Capture the cell that displays the provided text and extract its [X, Y] central coordinate. 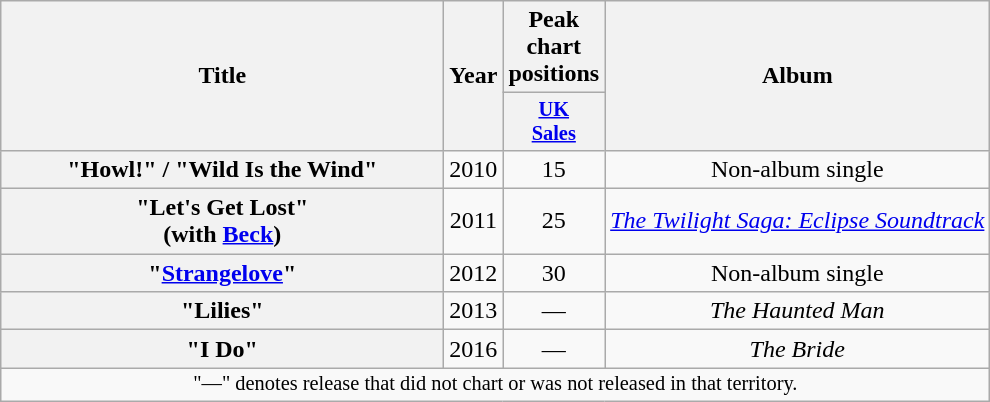
15 [554, 169]
"I Do" [222, 349]
2011 [474, 222]
2010 [474, 169]
The Haunted Man [798, 311]
The Twilight Saga: Eclipse Soundtrack [798, 222]
2012 [474, 273]
Album [798, 76]
30 [554, 273]
"—" denotes release that did not chart or was not released in that territory. [496, 385]
"Strangelove" [222, 273]
"Howl!" / "Wild Is the Wind" [222, 169]
"Lilies" [222, 311]
2013 [474, 311]
2016 [474, 349]
The Bride [798, 349]
Title [222, 76]
25 [554, 222]
Peak chart positions [554, 47]
UKSales [554, 122]
"Let's Get Lost"(with Beck) [222, 222]
Year [474, 76]
